Return (X, Y) of the center of cell containing provided text 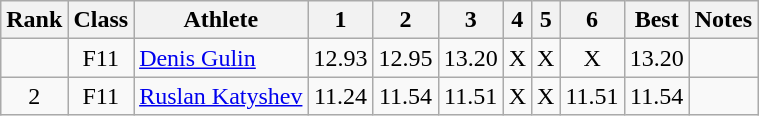
Rank (34, 20)
4 (517, 20)
3 (470, 20)
5 (546, 20)
Ruslan Katyshev (221, 96)
Best (656, 20)
11.24 (340, 96)
12.95 (406, 58)
Class (101, 20)
12.93 (340, 58)
Denis Gulin (221, 58)
Athlete (221, 20)
Notes (723, 20)
1 (340, 20)
6 (592, 20)
